Determine the (X, Y) coordinate at the center of the cell enclosing the given text.  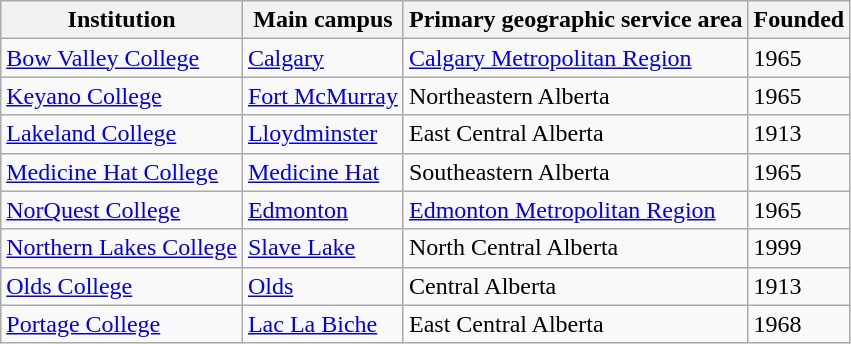
Fort McMurray (322, 96)
Northeastern Alberta (576, 96)
Calgary Metropolitan Region (576, 58)
Institution (122, 20)
Keyano College (122, 96)
1968 (799, 324)
Primary geographic service area (576, 20)
Southeastern Alberta (576, 172)
Edmonton (322, 210)
Northern Lakes College (122, 248)
Lac La Biche (322, 324)
Medicine Hat College (122, 172)
Founded (799, 20)
Medicine Hat (322, 172)
Lloydminster (322, 134)
Olds (322, 286)
North Central Alberta (576, 248)
1999 (799, 248)
Portage College (122, 324)
Lakeland College (122, 134)
Slave Lake (322, 248)
Main campus (322, 20)
Olds College (122, 286)
Central Alberta (576, 286)
Calgary (322, 58)
NorQuest College (122, 210)
Edmonton Metropolitan Region (576, 210)
Bow Valley College (122, 58)
